Determine the (x, y) coordinate at the center of the cell enclosing the given text.  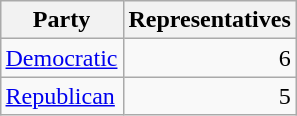
Democratic (62, 58)
Representatives (210, 20)
6 (210, 58)
Party (62, 20)
Republican (62, 96)
5 (210, 96)
